Determine the (x, y) coordinate at the center of the cell enclosing the given text.  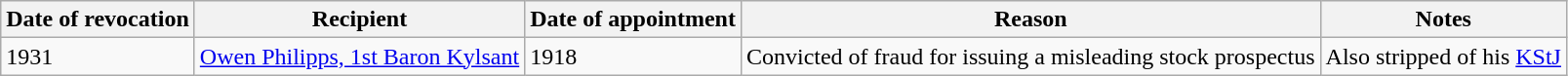
Owen Philipps, 1st Baron Kylsant (359, 57)
Date of revocation (98, 19)
Date of appointment (633, 19)
1931 (98, 57)
Recipient (359, 19)
Also stripped of his KStJ (1443, 57)
Reason (1030, 19)
1918 (633, 57)
Convicted of fraud for issuing a misleading stock prospectus (1030, 57)
Notes (1443, 19)
